Output the [X, Y] coordinate of the center of the cell containing the given text.  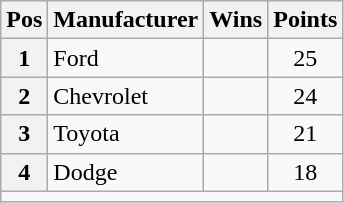
21 [306, 134]
Wins [236, 20]
Dodge [126, 172]
4 [24, 172]
Manufacturer [126, 20]
3 [24, 134]
Ford [126, 58]
24 [306, 96]
Pos [24, 20]
Chevrolet [126, 96]
Toyota [126, 134]
1 [24, 58]
25 [306, 58]
2 [24, 96]
18 [306, 172]
Points [306, 20]
